Return [X, Y] of the center of cell containing provided text 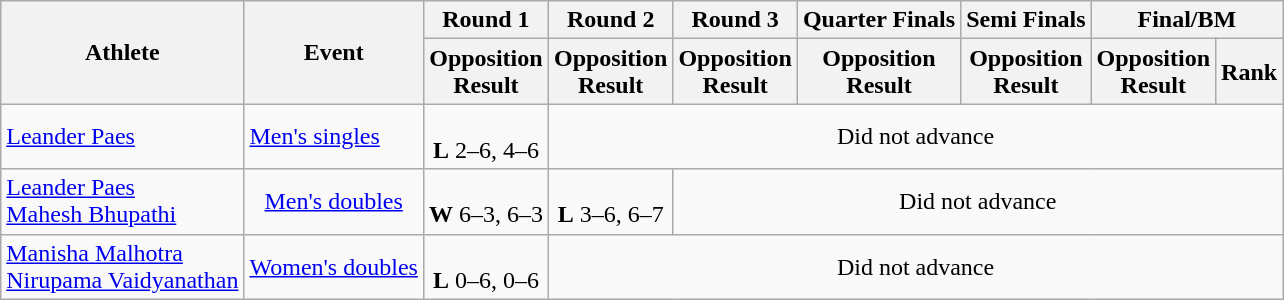
W 6–3, 6–3 [486, 202]
Event [334, 52]
Rank [1250, 72]
Men's doubles [334, 202]
Manisha MalhotraNirupama Vaidyanathan [122, 266]
Women's doubles [334, 266]
L 2–6, 4–6 [486, 136]
Athlete [122, 52]
Round 2 [610, 20]
L 3–6, 6–7 [610, 202]
Final/BM [1187, 20]
Quarter Finals [878, 20]
Leander PaesMahesh Bhupathi [122, 202]
Round 1 [486, 20]
Men's singles [334, 136]
Round 3 [735, 20]
Leander Paes [122, 136]
Semi Finals [1026, 20]
L 0–6, 0–6 [486, 266]
